Capture the cell that displays the provided text and extract its [X, Y] central coordinate. 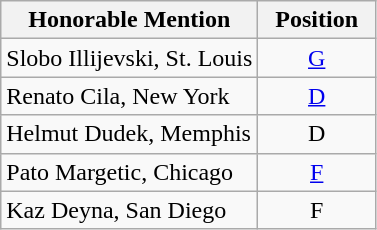
Slobo Illijevski, St. Louis [130, 58]
Kaz Deyna, San Diego [130, 210]
Renato Cila, New York [130, 96]
Position [317, 20]
Pato Margetic, Chicago [130, 172]
Honorable Mention [130, 20]
G [317, 58]
Helmut Dudek, Memphis [130, 134]
